Return [X, Y] of the center of cell containing provided text 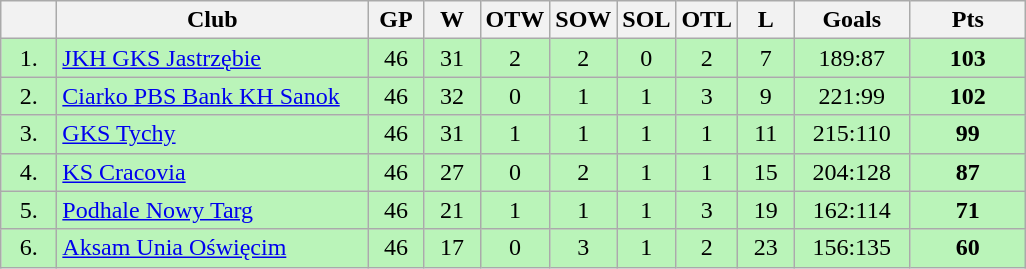
103 [968, 58]
2. [29, 96]
9 [766, 96]
SOL [646, 20]
7 [766, 58]
11 [766, 134]
87 [968, 172]
Club [212, 20]
99 [968, 134]
102 [968, 96]
KS Cracovia [212, 172]
Pts [968, 20]
W [452, 20]
221:99 [852, 96]
Goals [852, 20]
OTL [707, 20]
JKH GKS Jastrzębie [212, 58]
OTW [515, 20]
60 [968, 248]
Aksam Unia Oświęcim [212, 248]
17 [452, 248]
Ciarko PBS Bank KH Sanok [212, 96]
L [766, 20]
15 [766, 172]
162:114 [852, 210]
5. [29, 210]
GKS Tychy [212, 134]
SOW [584, 20]
204:128 [852, 172]
4. [29, 172]
189:87 [852, 58]
27 [452, 172]
215:110 [852, 134]
32 [452, 96]
3. [29, 134]
GP [396, 20]
156:135 [852, 248]
21 [452, 210]
19 [766, 210]
Podhale Nowy Targ [212, 210]
71 [968, 210]
1. [29, 58]
6. [29, 248]
23 [766, 248]
